Detect which cell encompasses the target text, then output its (X, Y) center coordinate. 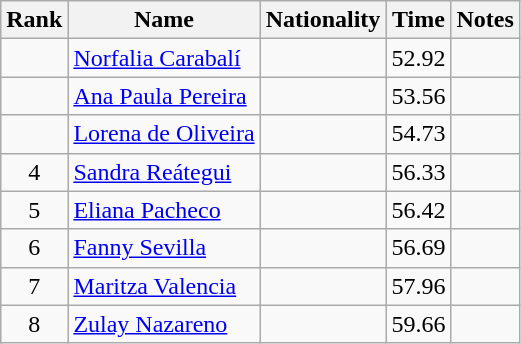
Fanny Sevilla (164, 248)
59.66 (418, 324)
56.33 (418, 172)
Sandra Reátegui (164, 172)
Name (164, 20)
56.42 (418, 210)
56.69 (418, 248)
5 (34, 210)
57.96 (418, 286)
Maritza Valencia (164, 286)
Ana Paula Pereira (164, 96)
Lorena de Oliveira (164, 134)
Notes (485, 20)
8 (34, 324)
54.73 (418, 134)
Eliana Pacheco (164, 210)
Nationality (323, 20)
6 (34, 248)
Time (418, 20)
7 (34, 286)
Zulay Nazareno (164, 324)
4 (34, 172)
Norfalia Carabalí (164, 58)
52.92 (418, 58)
53.56 (418, 96)
Rank (34, 20)
